Find where the given text appears and provide that cell's center as [X, Y] coordinate. 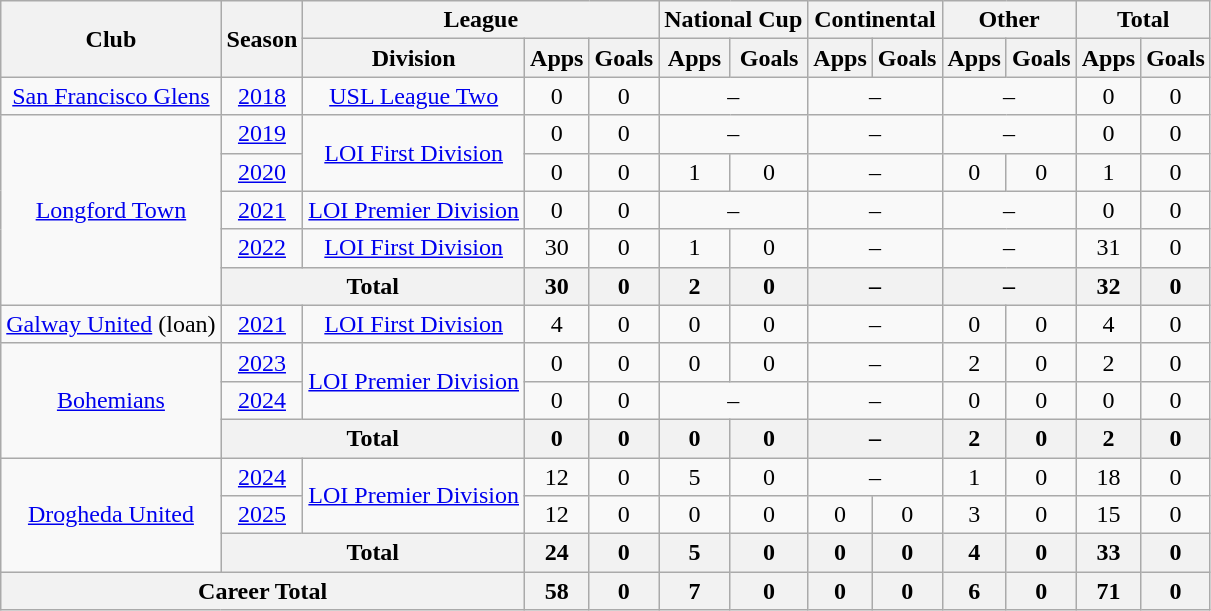
15 [1108, 515]
Career Total [263, 591]
San Francisco Glens [111, 96]
Continental [875, 20]
League [481, 20]
71 [1108, 591]
58 [557, 591]
2019 [262, 134]
18 [1108, 477]
Galway United (loan) [111, 324]
2023 [262, 362]
7 [695, 591]
USL League Two [414, 96]
National Cup [734, 20]
32 [1108, 286]
Division [414, 58]
31 [1108, 248]
2020 [262, 172]
2022 [262, 248]
Bohemians [111, 400]
24 [557, 553]
3 [974, 515]
2025 [262, 515]
Drogheda United [111, 515]
Season [262, 39]
Longford Town [111, 210]
2018 [262, 96]
33 [1108, 553]
Club [111, 39]
Other [1009, 20]
6 [974, 591]
